Output the [X, Y] coordinate of the center of the cell containing the given text.  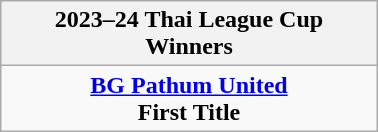
2023–24 Thai League CupWinners [189, 34]
BG Pathum UnitedFirst Title [189, 98]
